Search for the cell housing the specified text and yield its [x, y] center coordinate. 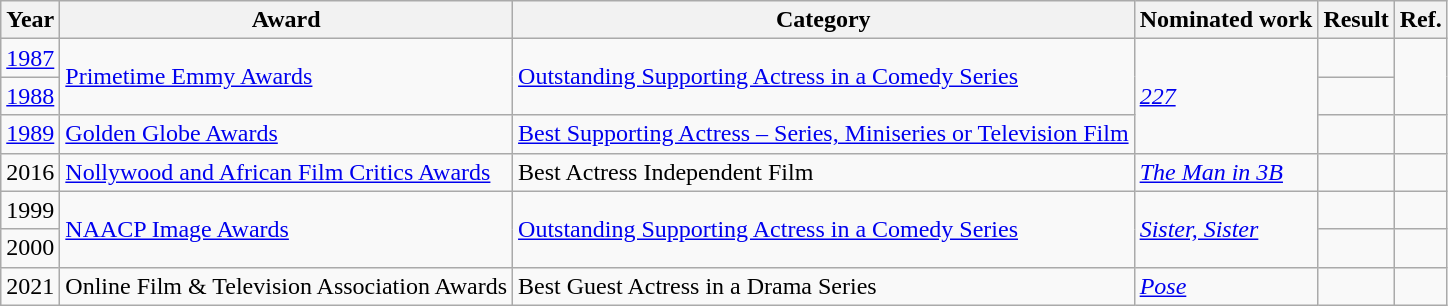
1987 [30, 58]
Sister, Sister [1226, 229]
Award [286, 20]
Nollywood and African Film Critics Awards [286, 172]
Best Actress Independent Film [824, 172]
Year [30, 20]
1989 [30, 134]
Result [1356, 20]
Ref. [1420, 20]
2016 [30, 172]
The Man in 3B [1226, 172]
1999 [30, 210]
Golden Globe Awards [286, 134]
Best Guest Actress in a Drama Series [824, 286]
2000 [30, 248]
227 [1226, 96]
2021 [30, 286]
NAACP Image Awards [286, 229]
Primetime Emmy Awards [286, 77]
1988 [30, 96]
Best Supporting Actress – Series, Miniseries or Television Film [824, 134]
Nominated work [1226, 20]
Category [824, 20]
Pose [1226, 286]
Online Film & Television Association Awards [286, 286]
